Output the [x, y] coordinate of the center of the cell containing the given text.  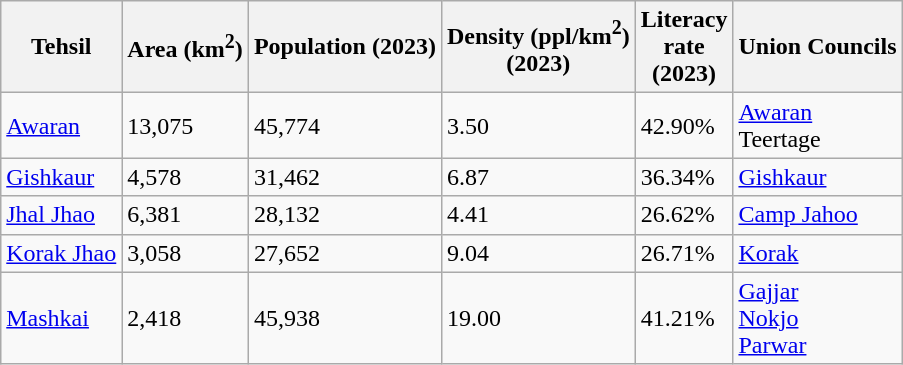
Density (ppl/km2)(2023) [538, 47]
41.21% [684, 318]
42.90% [684, 126]
13,075 [186, 126]
Literacyrate(2023) [684, 47]
GajjarNokjoParwar [818, 318]
Mashkai [62, 318]
31,462 [344, 177]
Jhal Jhao [62, 215]
9.04 [538, 253]
Population (2023) [344, 47]
3,058 [186, 253]
2,418 [186, 318]
Union Councils [818, 47]
4,578 [186, 177]
19.00 [538, 318]
27,652 [344, 253]
Tehsil [62, 47]
26.71% [684, 253]
45,774 [344, 126]
4.41 [538, 215]
26.62% [684, 215]
Korak [818, 253]
6,381 [186, 215]
3.50 [538, 126]
36.34% [684, 177]
Camp Jahoo [818, 215]
Korak Jhao [62, 253]
6.87 [538, 177]
Area (km2) [186, 47]
AwaranTeertage [818, 126]
Awaran [62, 126]
45,938 [344, 318]
28,132 [344, 215]
